For the text-containing cell, return its midpoint in [x, y] coordinate format. 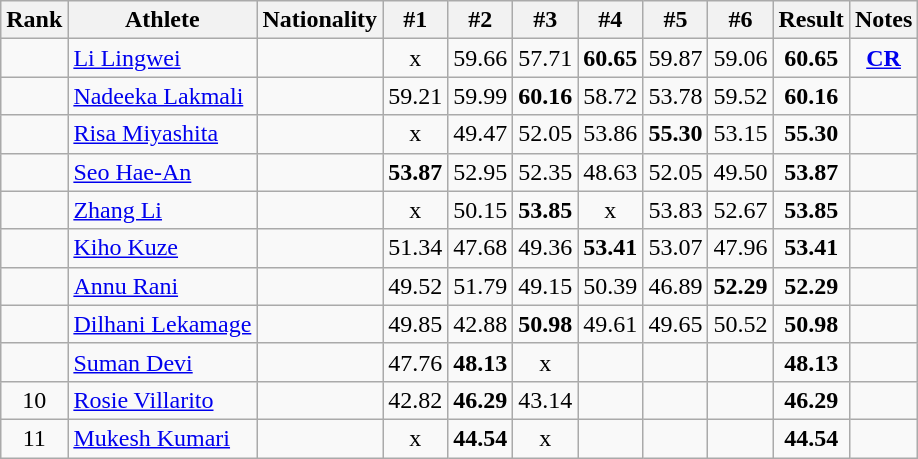
49.36 [546, 248]
47.96 [740, 248]
52.95 [480, 172]
Rank [34, 20]
Seo Hae-An [162, 172]
10 [34, 400]
42.88 [480, 324]
46.89 [676, 286]
59.52 [740, 96]
Suman Devi [162, 362]
51.79 [480, 286]
#3 [546, 20]
#2 [480, 20]
Annu Rani [162, 286]
50.52 [740, 324]
Notes [883, 20]
53.78 [676, 96]
Result [811, 20]
42.82 [416, 400]
59.99 [480, 96]
57.71 [546, 58]
Mukesh Kumari [162, 438]
50.39 [610, 286]
Nationality [320, 20]
CR [883, 58]
49.52 [416, 286]
51.34 [416, 248]
53.15 [740, 134]
#1 [416, 20]
59.21 [416, 96]
49.15 [546, 286]
59.66 [480, 58]
Athlete [162, 20]
#4 [610, 20]
43.14 [546, 400]
Kiho Kuze [162, 248]
#5 [676, 20]
49.47 [480, 134]
53.83 [676, 210]
49.65 [676, 324]
50.15 [480, 210]
Risa Miyashita [162, 134]
59.06 [740, 58]
Dilhani Lekamage [162, 324]
Rosie Villarito [162, 400]
52.35 [546, 172]
59.87 [676, 58]
Zhang Li [162, 210]
49.50 [740, 172]
48.63 [610, 172]
53.07 [676, 248]
53.86 [610, 134]
47.68 [480, 248]
#6 [740, 20]
Nadeeka Lakmali [162, 96]
58.72 [610, 96]
11 [34, 438]
47.76 [416, 362]
49.85 [416, 324]
52.67 [740, 210]
Li Lingwei [162, 58]
49.61 [610, 324]
